Capture the cell that displays the provided text and extract its [x, y] central coordinate. 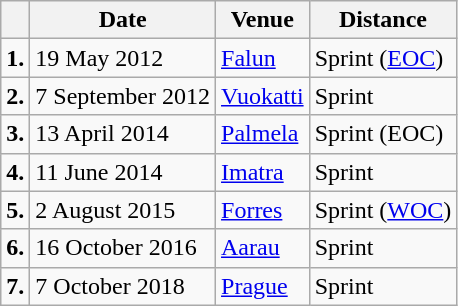
11 June 2014 [123, 172]
4. [16, 172]
7 September 2012 [123, 96]
Date [123, 20]
Imatra [263, 172]
19 May 2012 [123, 58]
7 October 2018 [123, 286]
7. [16, 286]
5. [16, 210]
Aarau [263, 248]
Vuokatti [263, 96]
1. [16, 58]
Sprint (WOC) [383, 210]
Forres [263, 210]
13 April 2014 [123, 134]
3. [16, 134]
Palmela [263, 134]
Venue [263, 20]
2 August 2015 [123, 210]
Falun [263, 58]
16 October 2016 [123, 248]
6. [16, 248]
2. [16, 96]
Prague [263, 286]
Distance [383, 20]
